Locate the cell with the specified text and output its [x, y] center coordinate. 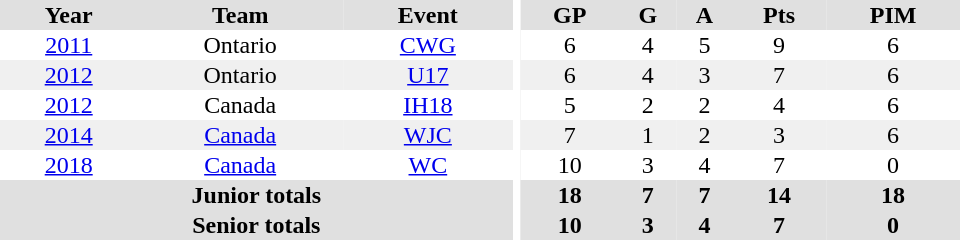
WC [428, 165]
U17 [428, 75]
IH18 [428, 105]
Year [68, 15]
Event [428, 15]
14 [779, 195]
Pts [779, 15]
Team [240, 15]
WJC [428, 135]
2018 [68, 165]
1 [648, 135]
GP [570, 15]
2014 [68, 135]
2011 [68, 45]
Junior totals [256, 195]
Senior totals [256, 225]
PIM [893, 15]
9 [779, 45]
A [704, 15]
G [648, 15]
CWG [428, 45]
